Determine the [x, y] coordinate at the center of the cell enclosing the given text.  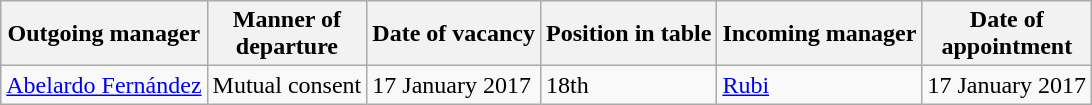
Abelardo Fernández [104, 85]
Rubi [820, 85]
Position in table [628, 34]
Date ofappointment [1007, 34]
Incoming manager [820, 34]
Outgoing manager [104, 34]
Mutual consent [287, 85]
18th [628, 85]
Manner ofdeparture [287, 34]
Date of vacancy [454, 34]
